Determine the [X, Y] coordinate at the center of the cell enclosing the given text.  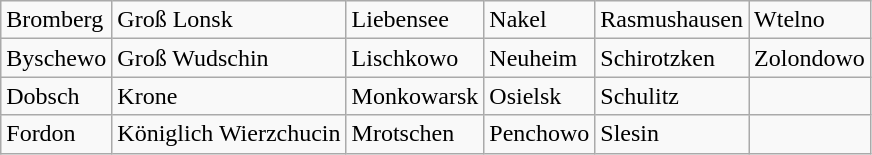
Osielsk [540, 96]
Bromberg [56, 20]
Neuheim [540, 58]
Dobsch [56, 96]
Groß Wudschin [229, 58]
Mrotschen [415, 134]
Wtelno [810, 20]
Nakel [540, 20]
Königlich Wierzchucin [229, 134]
Liebensee [415, 20]
Monkowarsk [415, 96]
Rasmushausen [672, 20]
Fordon [56, 134]
Lischkowo [415, 58]
Schulitz [672, 96]
Zolondowo [810, 58]
Penchowo [540, 134]
Byschewo [56, 58]
Slesin [672, 134]
Krone [229, 96]
Groß Lonsk [229, 20]
Schirotzken [672, 58]
